Search for the cell housing the specified text and yield its (X, Y) center coordinate. 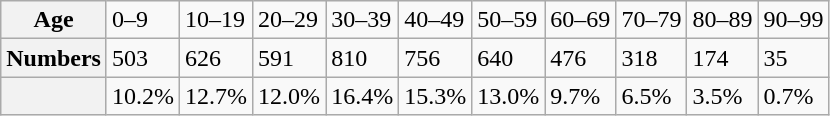
16.4% (362, 96)
6.5% (652, 96)
810 (362, 58)
756 (436, 58)
35 (794, 58)
10.2% (142, 96)
591 (290, 58)
626 (216, 58)
40–49 (436, 20)
318 (652, 58)
3.5% (722, 96)
90–99 (794, 20)
503 (142, 58)
20–29 (290, 20)
60–69 (580, 20)
0.7% (794, 96)
80–89 (722, 20)
30–39 (362, 20)
Numbers (54, 58)
13.0% (508, 96)
476 (580, 58)
9.7% (580, 96)
70–79 (652, 20)
50–59 (508, 20)
174 (722, 58)
12.7% (216, 96)
10–19 (216, 20)
15.3% (436, 96)
0–9 (142, 20)
640 (508, 58)
12.0% (290, 96)
Age (54, 20)
